Return [X, Y] of the center of cell containing provided text 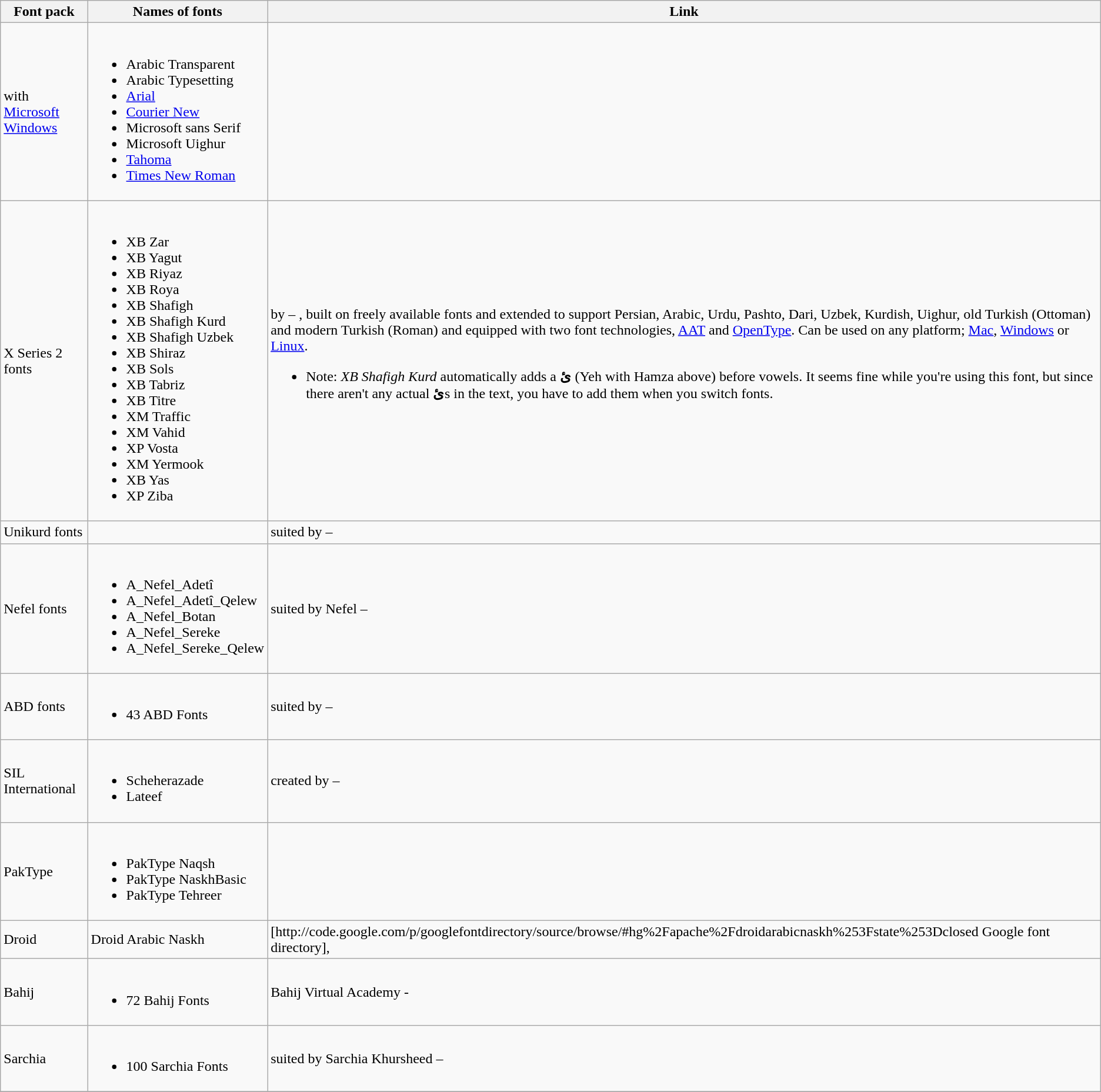
PakType [44, 871]
suited by Nefel – [685, 608]
with Microsoft Windows [44, 112]
Arabic TransparentArabic TypesettingArialCourier NewMicrosoft sans SerifMicrosoft UighurTahomaTimes New Roman [178, 112]
Unikurd fonts [44, 532]
Droid Arabic Naskh [178, 940]
A_Nefel_AdetîA_Nefel_Adetî_QelewA_Nefel_BotanA_Nefel_SerekeA_Nefel_Sereke_Qelew [178, 608]
created by – [685, 781]
X Series 2 fonts [44, 361]
Bahij Virtual Academy - [685, 991]
Droid [44, 940]
Link [685, 12]
Names of fonts [178, 12]
100 Sarchia Fonts [178, 1058]
ABD fonts [44, 707]
suited by Sarchia Khursheed – [685, 1058]
72 Bahij Fonts [178, 991]
Sarchia [44, 1058]
SIL International [44, 781]
Nefel fonts [44, 608]
ScheherazadeLateef [178, 781]
[http://code.google.com/p/googlefontdirectory/source/browse/#hg%2Fapache%2Fdroidarabicnaskh%253Fstate%253Dclosed Google font directory], [685, 940]
43 ABD Fonts [178, 707]
Bahij [44, 991]
PakType NaqshPakType NaskhBasicPakType Tehreer [178, 871]
Font pack [44, 12]
